From the cell containing the given text, extract its center point as (x, y) coordinate. 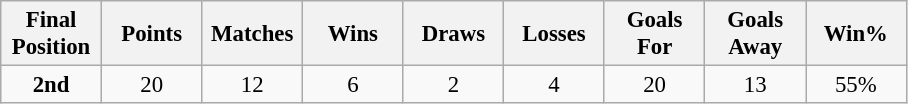
Points (152, 34)
Wins (354, 34)
Final Position (52, 34)
Goals Away (756, 34)
4 (554, 85)
2 (454, 85)
2nd (52, 85)
Matches (252, 34)
Win% (856, 34)
Losses (554, 34)
13 (756, 85)
Goals For (654, 34)
12 (252, 85)
Draws (454, 34)
6 (354, 85)
55% (856, 85)
